Pinpoint the cell where the given text exists, returning its (X, Y) midpoint coordinate. 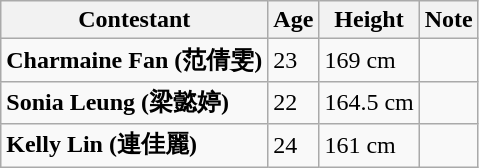
Kelly Lin (連佳麗) (134, 146)
161 cm (369, 146)
Note (448, 20)
164.5 cm (369, 102)
24 (294, 146)
169 cm (369, 60)
22 (294, 102)
Charmaine Fan (范倩雯) (134, 60)
Sonia Leung (梁懿婷) (134, 102)
Height (369, 20)
23 (294, 60)
Contestant (134, 20)
Age (294, 20)
